Return (X, Y) of the center of cell containing provided text 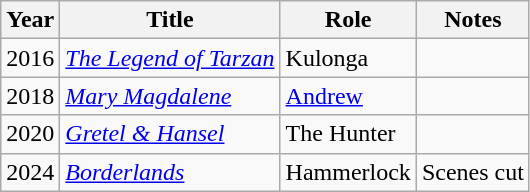
Andrew (348, 96)
Title (170, 20)
Role (348, 20)
Gretel & Hansel (170, 134)
Hammerlock (348, 172)
Mary Magdalene (170, 96)
The Legend of Tarzan (170, 58)
2024 (30, 172)
Notes (472, 20)
Scenes cut (472, 172)
2020 (30, 134)
Borderlands (170, 172)
Year (30, 20)
The Hunter (348, 134)
2016 (30, 58)
Kulonga (348, 58)
2018 (30, 96)
